Locate the cell with the specified text and output its (x, y) center coordinate. 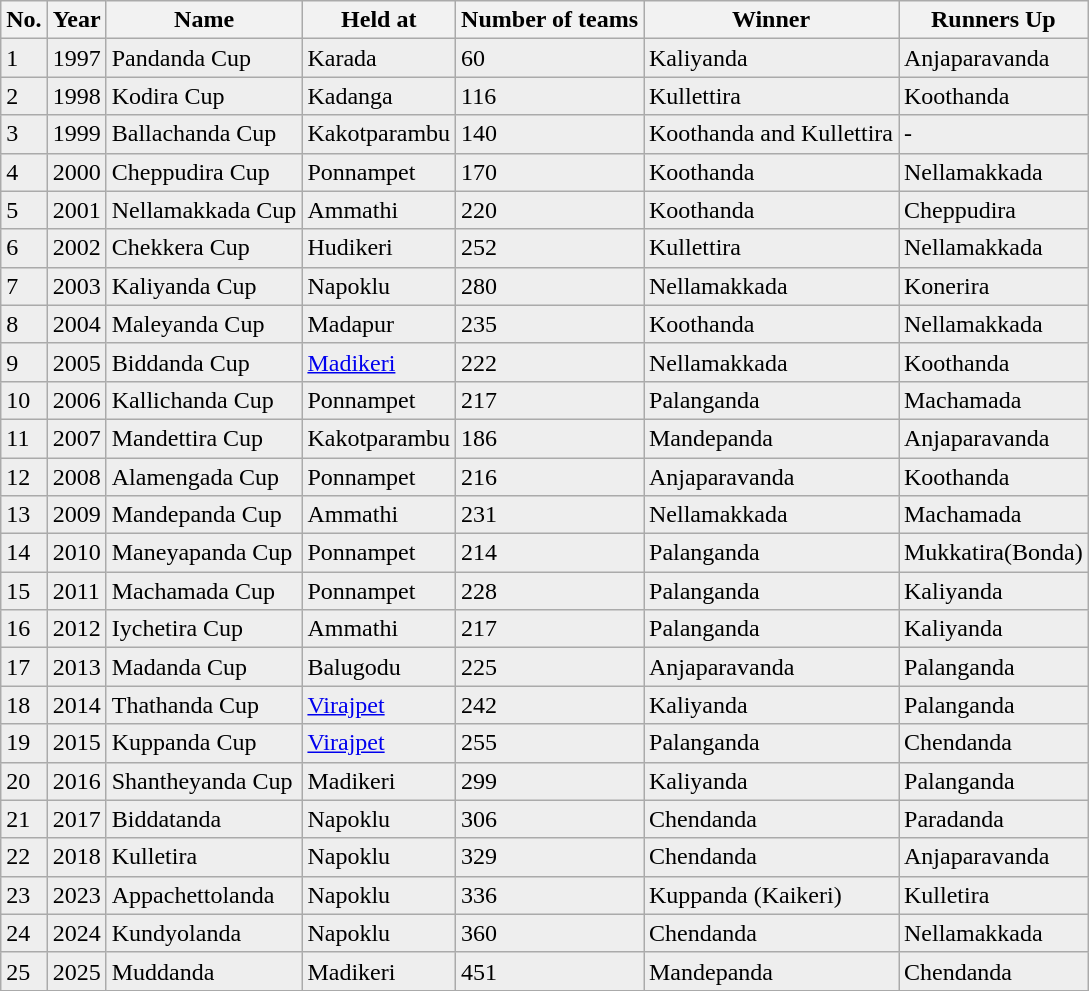
23 (24, 895)
186 (550, 438)
Chekkera Cup (204, 248)
2009 (76, 515)
280 (550, 286)
3 (24, 134)
Iychetira Cup (204, 629)
329 (550, 857)
2000 (76, 172)
216 (550, 477)
140 (550, 134)
Pandanda Cup (204, 58)
Name (204, 20)
60 (550, 58)
- (993, 134)
231 (550, 515)
2011 (76, 591)
10 (24, 400)
Cheppudira Cup (204, 172)
2025 (76, 971)
Mukkatira(Bonda) (993, 553)
235 (550, 324)
Shantheyanda Cup (204, 781)
Maleyanda Cup (204, 324)
1 (24, 58)
4 (24, 172)
2005 (76, 362)
1997 (76, 58)
Kuppanda Cup (204, 743)
214 (550, 553)
Thathanda Cup (204, 705)
Kallichanda Cup (204, 400)
252 (550, 248)
18 (24, 705)
1999 (76, 134)
222 (550, 362)
Maneyapanda Cup (204, 553)
Kaliyanda Cup (204, 286)
2003 (76, 286)
Konerira (993, 286)
242 (550, 705)
1998 (76, 96)
2006 (76, 400)
2016 (76, 781)
Cheppudira (993, 210)
336 (550, 895)
Number of teams (550, 20)
2024 (76, 933)
228 (550, 591)
17 (24, 667)
14 (24, 553)
2010 (76, 553)
2017 (76, 819)
Runners Up (993, 20)
Muddanda (204, 971)
Karada (379, 58)
Madanda Cup (204, 667)
451 (550, 971)
21 (24, 819)
No. (24, 20)
Biddanda Cup (204, 362)
2012 (76, 629)
2 (24, 96)
Ballachanda Cup (204, 134)
Held at (379, 20)
Appachettolanda (204, 895)
Mandepanda Cup (204, 515)
Madapur (379, 324)
220 (550, 210)
19 (24, 743)
5 (24, 210)
Biddatanda (204, 819)
Mandettira Cup (204, 438)
299 (550, 781)
2007 (76, 438)
20 (24, 781)
Alamengada Cup (204, 477)
12 (24, 477)
2001 (76, 210)
2004 (76, 324)
Hudikeri (379, 248)
2013 (76, 667)
2015 (76, 743)
9 (24, 362)
25 (24, 971)
170 (550, 172)
2014 (76, 705)
2002 (76, 248)
Koothanda and Kullettira (772, 134)
Machamada Cup (204, 591)
6 (24, 248)
16 (24, 629)
255 (550, 743)
Kodira Cup (204, 96)
Year (76, 20)
24 (24, 933)
Kundyolanda (204, 933)
Balugodu (379, 667)
Kuppanda (Kaikeri) (772, 895)
13 (24, 515)
2018 (76, 857)
2008 (76, 477)
Nellamakkada Cup (204, 210)
15 (24, 591)
360 (550, 933)
Paradanda (993, 819)
2023 (76, 895)
225 (550, 667)
22 (24, 857)
8 (24, 324)
Winner (772, 20)
116 (550, 96)
306 (550, 819)
Kadanga (379, 96)
7 (24, 286)
11 (24, 438)
